Return [x, y] of the center of cell containing provided text 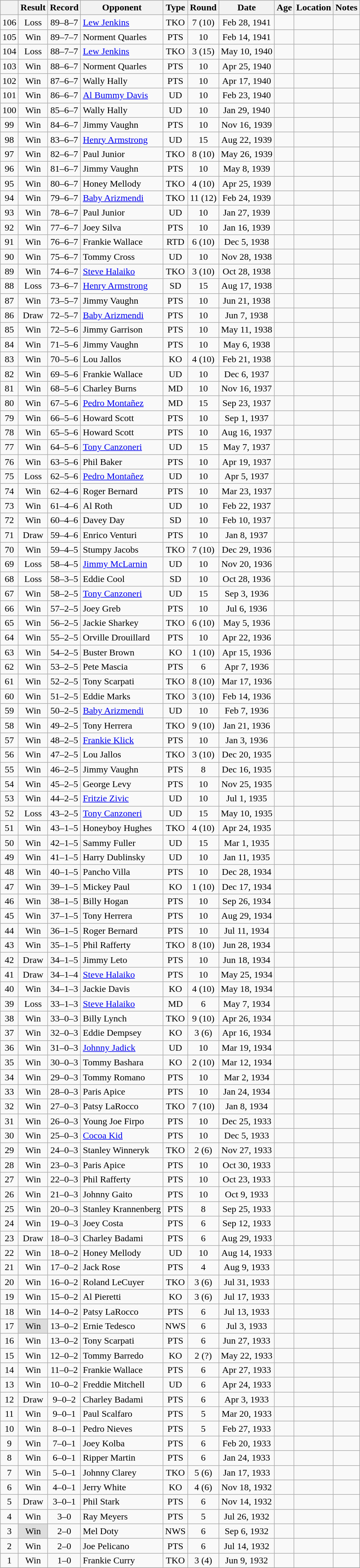
83–6–7 [64, 139]
Johnny Clarey [122, 1473]
77–6–7 [64, 227]
67 [9, 593]
73–5–7 [64, 301]
Mar 20, 1933 [247, 1414]
1–0 [64, 1560]
59–4–5 [64, 550]
Feb 14, 1941 [247, 37]
Ernie Tedesco [122, 1326]
21 [9, 1267]
104 [9, 52]
34 [9, 1077]
Jimmy Leto [122, 960]
77 [9, 447]
Frankie Curry [122, 1560]
Opponent [122, 8]
84 [9, 344]
106 [9, 22]
Feb 20, 1933 [247, 1443]
74–6–7 [64, 271]
63–5–6 [64, 462]
3 (4) [203, 1560]
Jul 14, 1932 [247, 1546]
22 [9, 1253]
Dec 16, 1935 [247, 769]
Mel Doty [122, 1531]
80–6–7 [64, 184]
Feb 7, 1936 [247, 711]
33–0–3 [64, 1018]
Sep 26, 1934 [247, 901]
80 [9, 403]
57–2–5 [64, 608]
May 10, 1940 [247, 52]
Jun 7, 1938 [247, 315]
Roland LeCuyer [122, 1282]
Dec 5, 1938 [247, 242]
May 6, 1938 [247, 344]
15–0–2 [64, 1297]
Feb 21, 1938 [247, 359]
Dec 5, 1933 [247, 1136]
12–0–2 [64, 1355]
Buster Brown [122, 652]
Aug 16, 1937 [247, 433]
Sep 12, 1933 [247, 1224]
29 [9, 1150]
39 [9, 1004]
Phil Baker [122, 462]
87 [9, 301]
Aug 17, 1938 [247, 286]
Jan 24, 1934 [247, 1092]
41–1–5 [64, 857]
98 [9, 139]
4–0–1 [64, 1487]
Honeyboy Hughes [122, 828]
Stumpy Jacobs [122, 550]
48–2–5 [64, 740]
52 [9, 813]
Aug 14, 1933 [247, 1253]
13 [9, 1385]
Jan 29, 1940 [247, 110]
Sep 23, 1937 [247, 403]
18 [9, 1311]
25 [9, 1209]
82 [9, 374]
75 [9, 476]
69 [9, 564]
23–0–3 [64, 1165]
Dec 6, 1937 [247, 374]
3–0 [64, 1516]
Oct 23, 1933 [247, 1180]
87–6–7 [64, 81]
50 [9, 843]
George Levy [122, 784]
61–4–6 [64, 506]
Apr 26, 1934 [247, 1018]
91 [9, 242]
88–7–7 [64, 52]
1 [9, 1560]
37–1–5 [64, 916]
81 [9, 388]
Enrico Venturi [122, 535]
71 [9, 535]
Jan 11, 1935 [247, 857]
2 (10) [203, 1062]
31 [9, 1121]
84–6–7 [64, 125]
3 (15) [203, 52]
21–0–3 [64, 1194]
Billy Lynch [122, 1018]
26 [9, 1194]
16 [9, 1341]
37 [9, 1033]
Sep 1, 1937 [247, 418]
26–0–3 [64, 1121]
28 [9, 1165]
Feb 27, 1933 [247, 1429]
85–6–7 [64, 110]
71–5–6 [64, 344]
Dec 20, 1935 [247, 755]
40–1–5 [64, 872]
Jul 11, 1934 [247, 931]
86–6–7 [64, 95]
16–0–2 [64, 1282]
Age [285, 8]
36 [9, 1048]
Aug 9, 1933 [247, 1267]
Pete Mascia [122, 667]
23 [9, 1238]
39–1–5 [64, 886]
May 10, 1935 [247, 813]
46 [9, 901]
102 [9, 81]
59 [9, 711]
32–0–3 [64, 1033]
Jul 1, 1935 [247, 799]
56–2–5 [64, 623]
Sep 25, 1933 [247, 1209]
30–0–3 [64, 1062]
46–2–5 [64, 769]
Mar 1, 1935 [247, 843]
95 [9, 184]
20–0–3 [64, 1209]
70–5–6 [64, 359]
Jan 16, 1939 [247, 227]
Apr 27, 1933 [247, 1370]
7–0–1 [64, 1443]
34–1–3 [64, 989]
73 [9, 506]
59–4–6 [64, 535]
14 [9, 1370]
19–0–3 [64, 1224]
Johnny Gaito [122, 1194]
Feb 28, 1941 [247, 22]
65–5–6 [64, 433]
5 (6) [203, 1473]
62–5–6 [64, 476]
Jack Rose [122, 1267]
Aug 22, 1939 [247, 139]
81–6–7 [64, 169]
May 11, 1938 [247, 330]
3–0–1 [64, 1502]
92 [9, 227]
Mar 2, 1934 [247, 1077]
Apr 5, 1937 [247, 476]
Jackie Davis [122, 989]
Mar 12, 1934 [247, 1062]
34–1–5 [64, 960]
May 25, 1934 [247, 975]
34–1–4 [64, 975]
88 [9, 286]
Mar 19, 1934 [247, 1048]
60–4–6 [64, 520]
Location [314, 8]
72 [9, 520]
42 [9, 960]
62 [9, 667]
Dec 29, 1936 [247, 550]
52–2–5 [64, 682]
47–2–5 [64, 755]
May 18, 1934 [247, 989]
Jun 27, 1933 [247, 1341]
76–6–7 [64, 242]
82–6–7 [64, 154]
9–0–1 [64, 1414]
79 [9, 418]
5–0–1 [64, 1473]
78 [9, 433]
Mar 23, 1937 [247, 491]
99 [9, 125]
7 [9, 1473]
70 [9, 550]
May 5, 1936 [247, 623]
17 [9, 1326]
20 [9, 1282]
Round [203, 8]
75–6–7 [64, 257]
54 [9, 784]
Notes [347, 8]
Jan 21, 1936 [247, 725]
58 [9, 725]
14–0–2 [64, 1311]
40 [9, 989]
May 26, 1939 [247, 154]
Joey Silva [122, 227]
Nov 20, 1936 [247, 564]
88–6–7 [64, 66]
Nov 28, 1938 [247, 257]
45 [9, 916]
65 [9, 623]
Sep 3, 1936 [247, 593]
Record [64, 8]
30 [9, 1136]
67–5–6 [64, 403]
Result [33, 8]
42–1–5 [64, 843]
Apr 19, 1937 [247, 462]
45–2–5 [64, 784]
11–0–2 [64, 1370]
Date [247, 8]
6–0–1 [64, 1458]
Nov 16, 1939 [247, 125]
44–2–5 [64, 799]
Jul 26, 1932 [247, 1516]
101 [9, 95]
Jul 3, 1933 [247, 1326]
Ray Meyers [122, 1516]
Harry Dublinsky [122, 857]
68 [9, 579]
Jun 9, 1932 [247, 1560]
9–0–2 [64, 1399]
Sep 6, 1932 [247, 1531]
Johnny Jadick [122, 1048]
24–0–3 [64, 1150]
58–3–5 [64, 579]
Joey Kolba [122, 1443]
89–7–7 [64, 37]
24 [9, 1224]
73–6–7 [64, 286]
50–2–5 [64, 711]
56 [9, 755]
Davey Day [122, 520]
Feb 24, 1939 [247, 198]
Freddie Mitchell [122, 1385]
74 [9, 491]
43–2–5 [64, 813]
Oct 30, 1933 [247, 1165]
76 [9, 462]
Jul 13, 1933 [247, 1311]
Al Bummy Davis [122, 95]
25–0–3 [64, 1136]
63 [9, 652]
Dec 25, 1933 [247, 1121]
Jimmy McLarnin [122, 564]
Fritzie Zivic [122, 799]
86 [9, 315]
Nov 18, 1932 [247, 1487]
Feb 23, 1940 [247, 95]
Jan 27, 1939 [247, 213]
72–5–6 [64, 330]
Jerry White [122, 1487]
Ripper Martin [122, 1458]
Feb 14, 1936 [247, 696]
Apr 24, 1933 [247, 1385]
Jan 8, 1937 [247, 535]
May 7, 1934 [247, 1004]
2 [9, 1546]
11 [9, 1414]
Jan 17, 1933 [247, 1473]
Jimmy Garrison [122, 330]
96 [9, 169]
66–5–6 [64, 418]
68–5–6 [64, 388]
Nov 27, 1933 [247, 1150]
4 (6) [203, 1487]
Oct 9, 1933 [247, 1194]
51 [9, 828]
47 [9, 886]
Tommy Romano [122, 1077]
78–6–7 [64, 213]
Jul 6, 1936 [247, 608]
3 [9, 1531]
93 [9, 213]
Eddie Dempsey [122, 1033]
100 [9, 110]
35–1–5 [64, 945]
12 [9, 1399]
89–8–7 [64, 22]
Joey Greb [122, 608]
2 (?) [203, 1355]
9 [9, 1443]
18–0–2 [64, 1253]
43–1–5 [64, 828]
18–0–3 [64, 1238]
Nov 16, 1937 [247, 388]
Tommy Cross [122, 257]
Apr 3, 1933 [247, 1399]
57 [9, 740]
38–1–5 [64, 901]
Jun 18, 1934 [247, 960]
55–2–5 [64, 637]
Stanley Winneryk [122, 1150]
8–0–1 [64, 1429]
85 [9, 330]
Apr 16, 1934 [247, 1033]
61 [9, 682]
Orville Drouillard [122, 637]
29–0–3 [64, 1077]
Oct 28, 1936 [247, 579]
May 22, 1933 [247, 1355]
Young Joe Firpo [122, 1121]
28–0–3 [64, 1092]
Joey Costa [122, 1224]
62–4–6 [64, 491]
Charley Burns [122, 388]
Frankie Klick [122, 740]
83 [9, 359]
38 [9, 1018]
Jan 24, 1933 [247, 1458]
97 [9, 154]
Jan 3, 1936 [247, 740]
49 [9, 857]
27 [9, 1180]
51–2–5 [64, 696]
Jul 31, 1933 [247, 1282]
Apr 25, 1940 [247, 66]
41 [9, 975]
103 [9, 66]
Aug 29, 1933 [247, 1238]
89 [9, 271]
Eddie Cool [122, 579]
53 [9, 799]
Tommy Bashara [122, 1062]
35 [9, 1062]
Jackie Sharkey [122, 623]
60 [9, 696]
RTD [175, 242]
54–2–5 [64, 652]
10–0–2 [64, 1385]
Mickey Paul [122, 886]
64 [9, 637]
17–0–2 [64, 1267]
55 [9, 769]
Al Roth [122, 506]
Phil Stark [122, 1502]
Apr 24, 1935 [247, 828]
Aug 29, 1934 [247, 916]
Eddie Marks [122, 696]
Tommy Barredo [122, 1355]
Apr 22, 1936 [247, 637]
Nov 14, 1932 [247, 1502]
27–0–3 [64, 1106]
58–2–5 [64, 593]
Jun 21, 1938 [247, 301]
May 7, 1937 [247, 447]
Apr 25, 1939 [247, 184]
36–1–5 [64, 931]
43 [9, 945]
33 [9, 1092]
49–2–5 [64, 725]
Pedro Nieves [122, 1429]
33–1–3 [64, 1004]
66 [9, 608]
Cocoa Kid [122, 1136]
79–6–7 [64, 198]
Apr 15, 1936 [247, 652]
Jul 17, 1933 [247, 1297]
94 [9, 198]
Mar 17, 1936 [247, 682]
Billy Hogan [122, 901]
Jun 28, 1934 [247, 945]
Oct 28, 1938 [247, 271]
Al Pieretti [122, 1297]
Type [175, 8]
69–5–6 [64, 374]
72–5–7 [64, 315]
19 [9, 1297]
44 [9, 931]
Dec 28, 1934 [247, 872]
Stanley Krannenberg [122, 1209]
Nov 25, 1935 [247, 784]
Pancho Villa [122, 872]
Feb 10, 1937 [247, 520]
Paul Scalfaro [122, 1414]
64–5–6 [64, 447]
11 (12) [203, 198]
90 [9, 257]
Sammy Fuller [122, 843]
2 (6) [203, 1150]
Joe Pelicano [122, 1546]
Dec 17, 1934 [247, 886]
58–4–5 [64, 564]
May 8, 1939 [247, 169]
Jan 8, 1934 [247, 1106]
105 [9, 37]
32 [9, 1106]
48 [9, 872]
Apr 7, 1936 [247, 667]
Apr 17, 1940 [247, 81]
Feb 22, 1937 [247, 506]
53–2–5 [64, 667]
31–0–3 [64, 1048]
22–0–3 [64, 1180]
